Determine the [X, Y] coordinate at the center of the cell enclosing the given text.  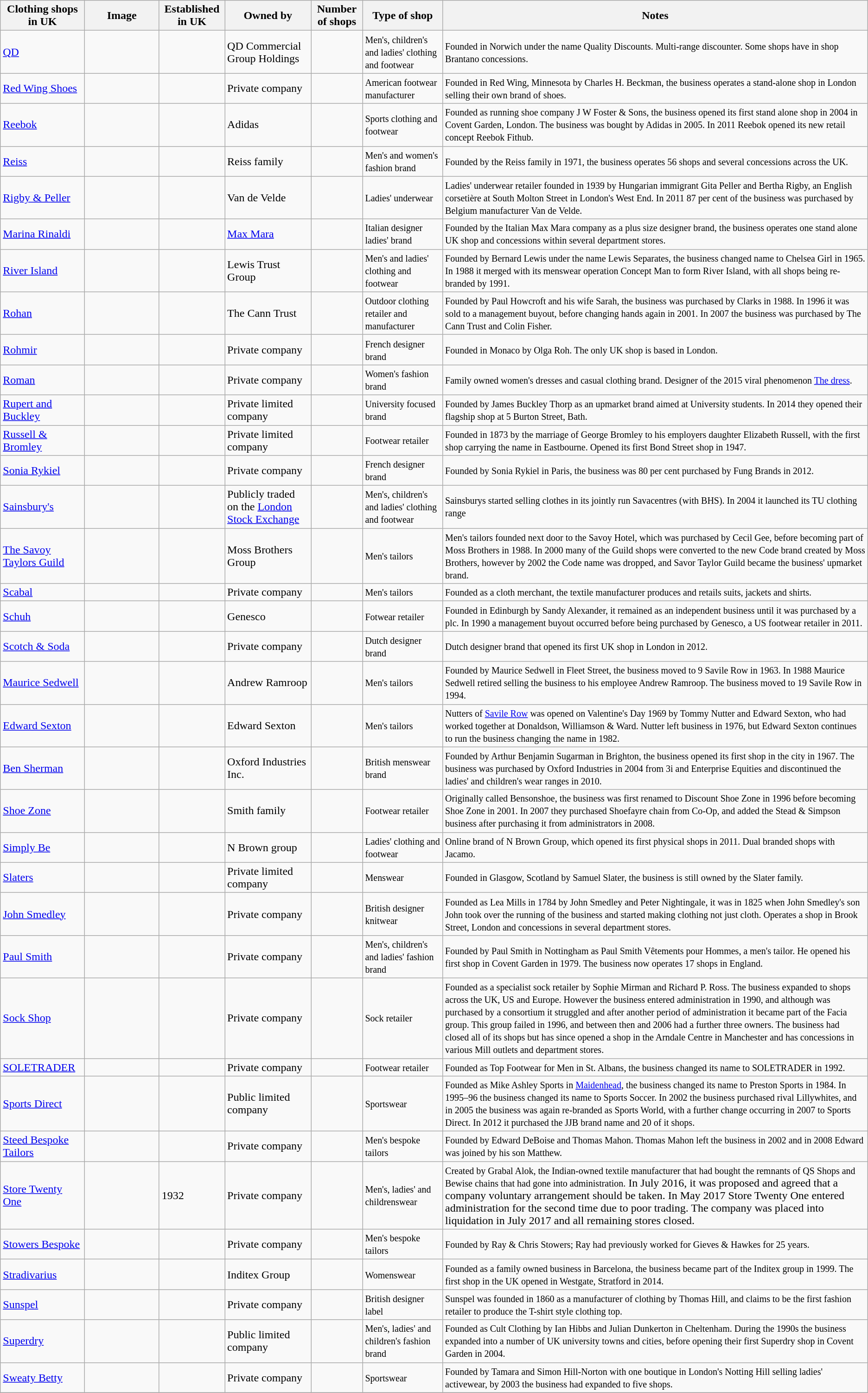
Founded by the Reiss family in 1971, the business operates 56 shops and several concessions across the UK. [656, 161]
Men's and ladies' clothing and footwear [402, 270]
QD Commercial Group Holdings [268, 52]
Maurice Sedwell [43, 683]
Sainsburys started selling clothes in its jointly run Savacentres (with BHS). In 2004 it launched its TU clothing range [656, 507]
Founded in Red Wing, Minnesota by Charles H. Beckman, the business operates a stand-alone shop in London selling their own brand of shoes. [656, 88]
Scotch & Soda [43, 647]
Andrew Ramroop [268, 683]
Menswear [402, 878]
Reebok [43, 125]
Men's, ladies' and childrenswear [402, 1195]
Founded in Norwich under the name Quality Discounts. Multi-range discounter. Some shops have in shop Brantano concessions. [656, 52]
The Savoy Taylors Guild [43, 556]
Paul Smith [43, 956]
British designer knitwear [402, 914]
Founded by Edward DeBoise and Thomas Mahon. Thomas Mahon left the business in 2002 and in 2008 Edward was joined by his son Matthew. [656, 1147]
Men's, ladies' and children's fashion brand [402, 1341]
Number of shops [337, 16]
SOLETRADER [43, 1067]
Women's fashion brand [402, 379]
Founded by Ray & Chris Stowers; Ray had previously worked for Gieves & Hawkes for 25 years. [656, 1244]
Store Twenty One [43, 1195]
Dutch designer brand that opened its first UK shop in London in 2012. [656, 647]
Founded by James Buckley Thorp as an upmarket brand aimed at University students. In 2014 they opened their flagship shop at 5 Burton Street, Bath. [656, 410]
Genesco [268, 616]
Sunspel [43, 1304]
American footwear manufacturer [402, 88]
Max Mara [268, 234]
Sports clothing and footwear [402, 125]
Ladies' underwear [402, 198]
1932 [192, 1195]
Russell & Bromley [43, 440]
Outdoor clothing retailer and manufacturer [402, 313]
University focused brand [402, 410]
Sonia Rykiel [43, 470]
British menswear brand [402, 768]
Superdry [43, 1341]
Founded in Monaco by Olga Roh. The only UK shop is based in London. [656, 350]
Stradivarius [43, 1275]
Ben Sherman [43, 768]
Sainsbury's [43, 507]
Founded as Top Footwear for Men in St. Albans, the business changed its name to SOLETRADER in 1992. [656, 1067]
Stowers Bespoke [43, 1244]
Fotwear retailer [402, 616]
Rupert and Buckley [43, 410]
River Island [43, 270]
John Smedley [43, 914]
Sock retailer [402, 1018]
Reiss [43, 161]
Adidas [268, 125]
Image [121, 16]
Womenswear [402, 1275]
Men's, children's and ladies' fashion brand [402, 956]
Oxford Industries Inc. [268, 768]
Dutch designer brand [402, 647]
Lewis Trust Group [268, 270]
Owned by [268, 16]
Type of shop [402, 16]
Sock Shop [43, 1018]
Publicly traded on the London Stock Exchange [268, 507]
Rigby & Peller [43, 198]
Roman [43, 379]
Family owned women's dresses and casual clothing brand. Designer of the 2015 viral phenomenon The dress. [656, 379]
Slaters [43, 878]
Online brand of N Brown Group, which opened its first physical shops in 2011. Dual branded shops with Jacamo. [656, 847]
QD [43, 52]
Italian designer ladies' brand [402, 234]
Marina Rinaldi [43, 234]
Shoe Zone [43, 811]
Founded in Glasgow, Scotland by Samuel Slater, the business is still owned by the Slater family. [656, 878]
Inditex Group [268, 1275]
Clothing shops in UK [43, 16]
Simply Be [43, 847]
Men's and women's fashion brand [402, 161]
Founded as a cloth merchant, the textile manufacturer produces and retails suits, jackets and shirts. [656, 592]
Moss Brothers Group [268, 556]
Reiss family [268, 161]
Sports Direct [43, 1104]
N Brown group [268, 847]
Van de Velde [268, 198]
Rohmir [43, 350]
Rohan [43, 313]
Sweaty Betty [43, 1378]
Ladies' clothing and footwear [402, 847]
Scabal [43, 592]
Notes [656, 16]
Red Wing Shoes [43, 88]
The Cann Trust [268, 313]
Founded by Sonia Rykiel in Paris, the business was 80 per cent purchased by Fung Brands in 2012. [656, 470]
Established in UK [192, 16]
Steed Bespoke Tailors [43, 1147]
British designer label [402, 1304]
Schuh [43, 616]
Smith family [268, 811]
